For the text-containing cell, return its midpoint in [X, Y] coordinate format. 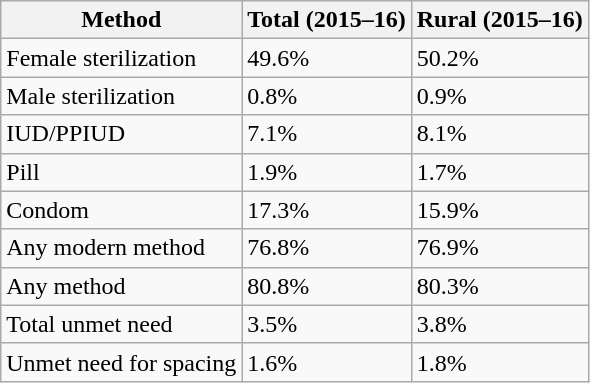
1.8% [500, 362]
76.8% [327, 248]
Female sterilization [122, 58]
3.5% [327, 324]
Rural (2015–16) [500, 20]
Any method [122, 286]
80.8% [327, 286]
0.8% [327, 96]
17.3% [327, 210]
Method [122, 20]
7.1% [327, 134]
15.9% [500, 210]
Pill [122, 172]
1.9% [327, 172]
Total unmet need [122, 324]
50.2% [500, 58]
Male sterilization [122, 96]
8.1% [500, 134]
Condom [122, 210]
Unmet need for spacing [122, 362]
0.9% [500, 96]
80.3% [500, 286]
49.6% [327, 58]
76.9% [500, 248]
Total (2015–16) [327, 20]
IUD/PPIUD [122, 134]
1.7% [500, 172]
3.8% [500, 324]
1.6% [327, 362]
Any modern method [122, 248]
